Pinpoint the cell where the given text exists, returning its (x, y) midpoint coordinate. 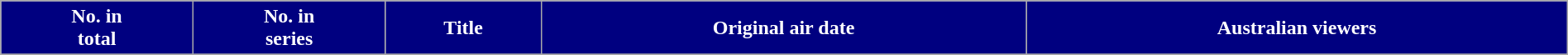
Title (463, 28)
No. intotal (98, 28)
Original air date (784, 28)
Australian viewers (1297, 28)
No. inseries (289, 28)
